Output the (x, y) coordinate of the center of the cell containing the given text.  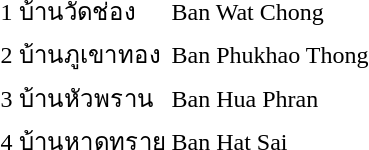
บ้านภูเขาทอง (92, 54)
บ้านหัวพราน (92, 98)
